Extract the [X, Y] coordinate from the center of the cell holding the provided text.  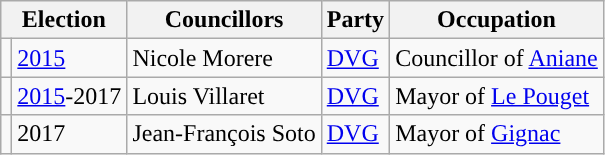
Councillors [224, 20]
Councillor of Aniane [497, 58]
Mayor of Gignac [497, 134]
Nicole Morere [224, 58]
Mayor of Le Pouget [497, 96]
2015-2017 [70, 96]
Jean-François Soto [224, 134]
Party [355, 20]
Occupation [497, 20]
Louis Villaret [224, 96]
2017 [70, 134]
2015 [70, 58]
Election [64, 20]
